Pinpoint the cell where the given text exists, returning its [x, y] midpoint coordinate. 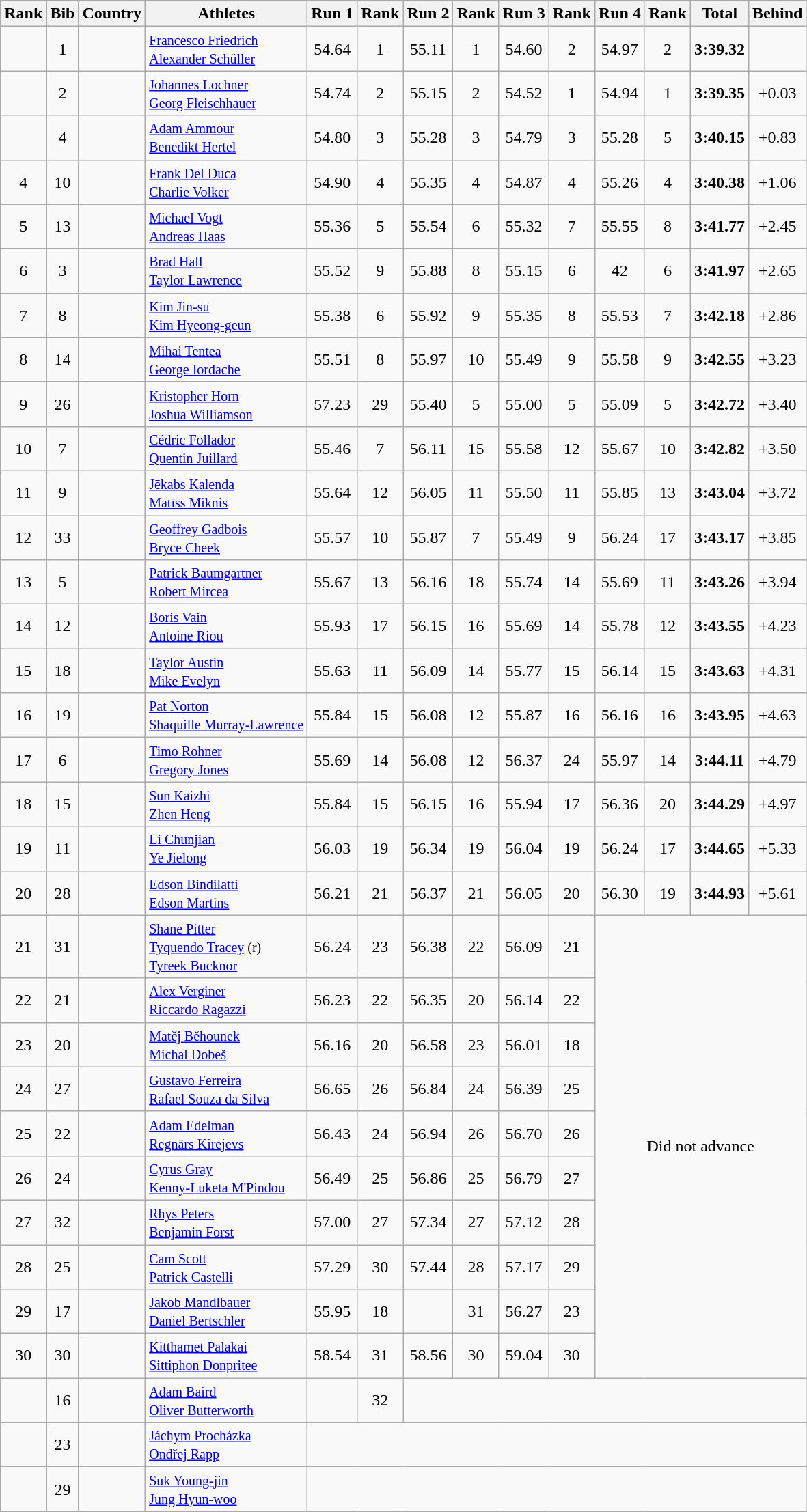
Cyrus GrayKenny-Luketa M'Pindou [227, 1177]
55.55 [619, 227]
57.12 [523, 1222]
55.94 [523, 804]
+5.61 [778, 893]
55.57 [332, 537]
+4.31 [778, 671]
3:42.55 [719, 359]
54.97 [619, 49]
3:44.93 [719, 893]
55.54 [428, 227]
55.51 [332, 359]
55.46 [332, 448]
3:42.18 [719, 316]
Rhys PetersBenjamin Forst [227, 1222]
+3.50 [778, 448]
56.23 [332, 1000]
Sun KaizhiZhen Heng [227, 804]
Alex VerginerRiccardo Ragazzi [227, 1000]
55.38 [332, 316]
57.44 [428, 1266]
56.43 [332, 1134]
59.04 [523, 1356]
33 [63, 537]
3:39.35 [719, 93]
+4.97 [778, 804]
54.87 [523, 182]
3:41.97 [719, 270]
55.85 [619, 493]
+3.23 [778, 359]
+3.72 [778, 493]
57.34 [428, 1222]
3:44.65 [719, 848]
Kristopher HornJoshua Williamson [227, 404]
56.39 [523, 1089]
56.03 [332, 848]
+2.45 [778, 227]
55.52 [332, 270]
Jēkabs KalendaMatīss Miknis [227, 493]
+4.79 [778, 759]
3:44.11 [719, 759]
55.53 [619, 316]
55.40 [428, 404]
Edson BindilattiEdson Martins [227, 893]
Cam ScottPatrick Castelli [227, 1266]
+3.40 [778, 404]
3:42.82 [719, 448]
Pat NortonShaquille Murray-Lawrence [227, 716]
Run 3 [523, 14]
Taylor AustinMike Evelyn [227, 671]
56.79 [523, 1177]
Michael VogtAndreas Haas [227, 227]
3:43.17 [719, 537]
55.32 [523, 227]
Bib [63, 14]
3:41.77 [719, 227]
54.94 [619, 93]
54.80 [332, 138]
56.21 [332, 893]
+0.83 [778, 138]
55.11 [428, 49]
55.63 [332, 671]
Mihai TenteaGeorge Iordache [227, 359]
Timo RohnerGregory Jones [227, 759]
+3.94 [778, 582]
56.11 [428, 448]
56.34 [428, 848]
3:40.38 [719, 182]
+4.63 [778, 716]
55.88 [428, 270]
57.17 [523, 1266]
58.54 [332, 1356]
3:44.29 [719, 804]
55.92 [428, 316]
+5.33 [778, 848]
Patrick BaumgartnerRobert Mircea [227, 582]
+1.06 [778, 182]
56.86 [428, 1177]
56.30 [619, 893]
Did not advance [700, 1147]
Gustavo FerreiraRafael Souza da Silva [227, 1089]
54.74 [332, 93]
55.09 [619, 404]
Matěj BěhounekMichal Dobeš [227, 1045]
3:42.72 [719, 404]
3:39.32 [719, 49]
Johannes LochnerGeorg Fleischhauer [227, 93]
Country [112, 14]
Adam EdelmanRegnārs Kirejevs [227, 1134]
Run 2 [428, 14]
54.52 [523, 93]
56.65 [332, 1089]
Total [719, 14]
3:43.63 [719, 671]
57.00 [332, 1222]
3:43.95 [719, 716]
Brad HallTaylor Lawrence [227, 270]
56.38 [428, 947]
57.23 [332, 404]
55.95 [332, 1311]
56.84 [428, 1089]
3:43.55 [719, 627]
56.04 [523, 848]
56.35 [428, 1000]
55.74 [523, 582]
55.77 [523, 671]
+2.86 [778, 316]
Adam AmmourBenedikt Hertel [227, 138]
54.90 [332, 182]
Adam BairdOliver Butterworth [227, 1400]
56.94 [428, 1134]
56.36 [619, 804]
Run 4 [619, 14]
55.64 [332, 493]
+3.85 [778, 537]
+2.65 [778, 270]
57.29 [332, 1266]
54.79 [523, 138]
Kim Jin-suKim Hyeong-geun [227, 316]
Behind [778, 14]
54.64 [332, 49]
56.58 [428, 1045]
Jáchym ProcházkaOndřej Rapp [227, 1445]
Run 1 [332, 14]
Frank Del DucaCharlie Volker [227, 182]
Athletes [227, 14]
Kitthamet PalakaiSittiphon Donpritee [227, 1356]
55.50 [523, 493]
Jakob MandlbauerDaniel Bertschler [227, 1311]
55.93 [332, 627]
Li ChunjianYe Jielong [227, 848]
58.56 [428, 1356]
Geoffrey GadboisBryce Cheek [227, 537]
3:43.04 [719, 493]
3:40.15 [719, 138]
55.26 [619, 182]
Cédric FolladorQuentin Juillard [227, 448]
55.00 [523, 404]
Francesco FriedrichAlexander Schüller [227, 49]
3:43.26 [719, 582]
56.70 [523, 1134]
56.01 [523, 1045]
56.27 [523, 1311]
+0.03 [778, 93]
56.49 [332, 1177]
Suk Young-jinJung Hyun-woo [227, 1489]
55.78 [619, 627]
54.60 [523, 49]
Shane PitterTyquendo Tracey (r)Tyreek Bucknor [227, 947]
Boris VainAntoine Riou [227, 627]
+4.23 [778, 627]
55.36 [332, 227]
42 [619, 270]
